For the text-containing cell, return its midpoint in [X, Y] coordinate format. 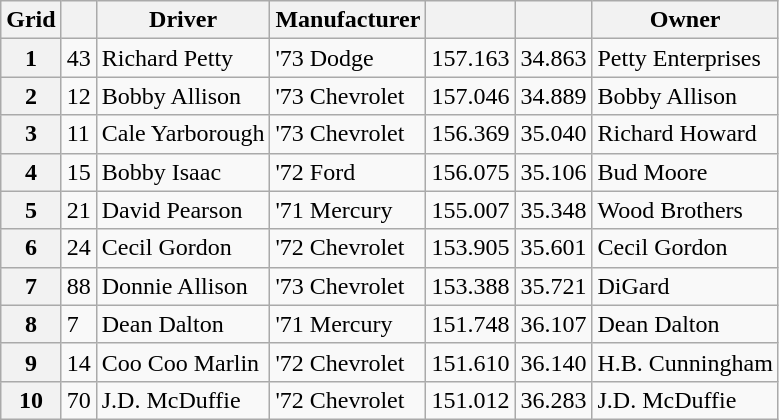
14 [78, 362]
Bud Moore [685, 172]
151.610 [470, 362]
34.889 [554, 96]
Driver [183, 20]
Donnie Allison [183, 286]
34.863 [554, 58]
35.106 [554, 172]
Cale Yarborough [183, 134]
9 [31, 362]
Owner [685, 20]
Grid [31, 20]
3 [31, 134]
15 [78, 172]
Manufacturer [348, 20]
156.075 [470, 172]
151.748 [470, 324]
36.140 [554, 362]
153.388 [470, 286]
4 [31, 172]
Bobby Isaac [183, 172]
Petty Enterprises [685, 58]
11 [78, 134]
8 [31, 324]
6 [31, 248]
70 [78, 400]
Richard Howard [685, 134]
88 [78, 286]
H.B. Cunningham [685, 362]
35.721 [554, 286]
10 [31, 400]
36.283 [554, 400]
35.348 [554, 210]
5 [31, 210]
153.905 [470, 248]
12 [78, 96]
35.040 [554, 134]
24 [78, 248]
Coo Coo Marlin [183, 362]
151.012 [470, 400]
43 [78, 58]
36.107 [554, 324]
35.601 [554, 248]
Richard Petty [183, 58]
1 [31, 58]
'72 Ford [348, 172]
'73 Dodge [348, 58]
157.163 [470, 58]
David Pearson [183, 210]
21 [78, 210]
2 [31, 96]
155.007 [470, 210]
156.369 [470, 134]
157.046 [470, 96]
Wood Brothers [685, 210]
DiGard [685, 286]
